Determine the [x, y] coordinate at the center of the cell enclosing the given text.  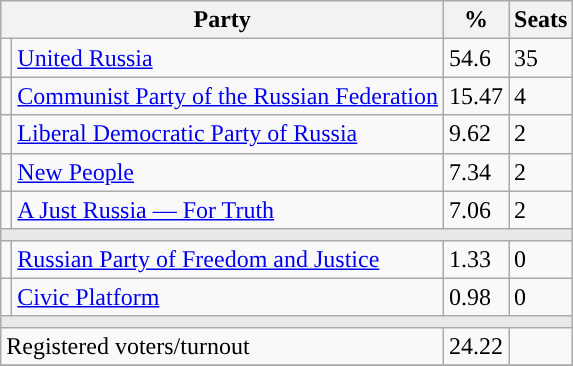
Seats [541, 20]
7.06 [476, 210]
4 [541, 96]
15.47 [476, 96]
7.34 [476, 172]
Party [222, 20]
Communist Party of the Russian Federation [228, 96]
New People [228, 172]
A Just Russia — For Truth [228, 210]
1.33 [476, 259]
Liberal Democratic Party of Russia [228, 134]
Civic Platform [228, 297]
Russian Party of Freedom and Justice [228, 259]
0.98 [476, 297]
54.6 [476, 58]
24.22 [476, 346]
% [476, 20]
35 [541, 58]
United Russia [228, 58]
9.62 [476, 134]
Registered voters/turnout [222, 346]
